Capture the cell that displays the provided text and extract its [X, Y] central coordinate. 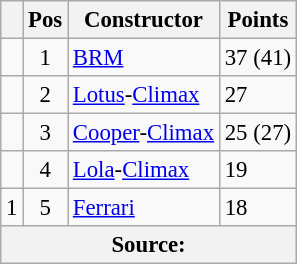
18 [258, 208]
Pos [46, 20]
25 (27) [258, 133]
Source: [149, 245]
5 [46, 208]
37 (41) [258, 58]
19 [258, 170]
Ferrari [144, 208]
BRM [144, 58]
4 [46, 170]
Lola-Climax [144, 170]
3 [46, 133]
2 [46, 95]
Cooper-Climax [144, 133]
Lotus-Climax [144, 95]
Constructor [144, 20]
27 [258, 95]
Points [258, 20]
